Locate the cell with the specified text and output its (x, y) center coordinate. 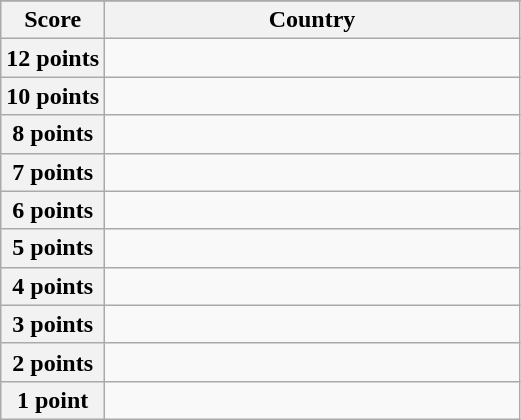
1 point (53, 400)
12 points (53, 58)
Country (312, 20)
2 points (53, 362)
6 points (53, 210)
10 points (53, 96)
8 points (53, 134)
3 points (53, 324)
5 points (53, 248)
4 points (53, 286)
Score (53, 20)
7 points (53, 172)
